Identify which cell holds the provided text, then report its [X, Y] central coordinate. 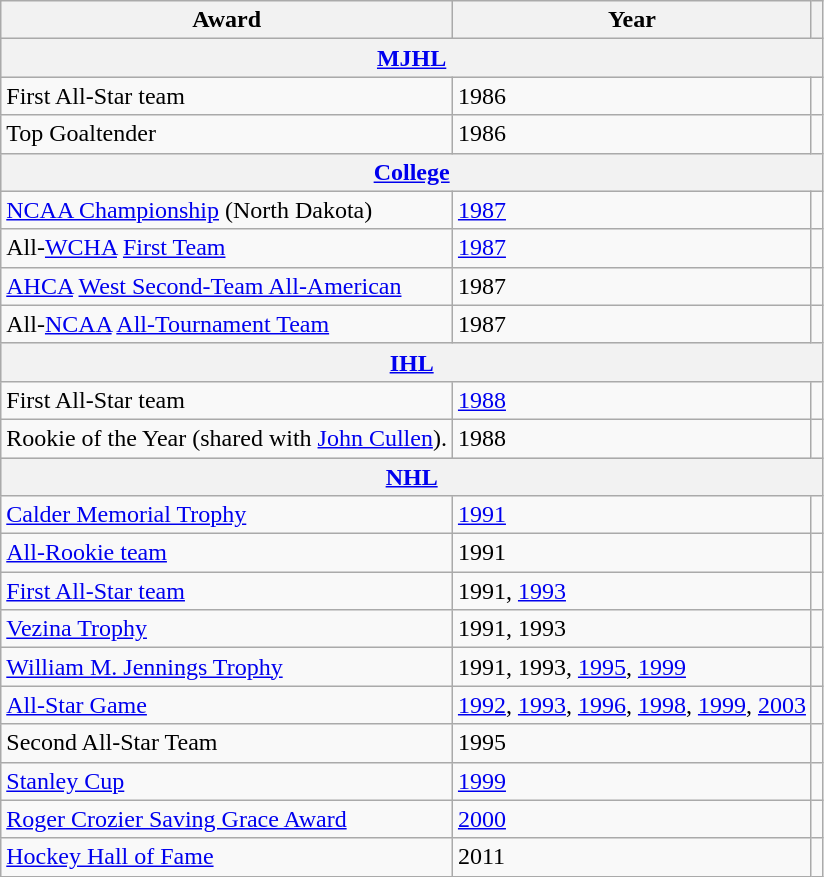
Calder Memorial Trophy [227, 515]
All-NCAA All-Tournament Team [227, 324]
1992, 1993, 1996, 1998, 1999, 2003 [632, 705]
Year [632, 20]
IHL [412, 362]
NHL [412, 477]
Second All-Star Team [227, 743]
Vezina Trophy [227, 629]
College [412, 172]
Roger Crozier Saving Grace Award [227, 819]
Rookie of the Year (shared with John Cullen). [227, 438]
1991, 1993, 1995, 1999 [632, 667]
MJHL [412, 58]
AHCA West Second-Team All-American [227, 286]
All-WCHA First Team [227, 248]
2000 [632, 819]
Hockey Hall of Fame [227, 857]
1995 [632, 743]
2011 [632, 857]
William M. Jennings Trophy [227, 667]
Top Goaltender [227, 134]
All-Rookie team [227, 553]
Award [227, 20]
1999 [632, 781]
Stanley Cup [227, 781]
All-Star Game [227, 705]
NCAA Championship (North Dakota) [227, 210]
